Locate the cell with the specified text and output its (X, Y) center coordinate. 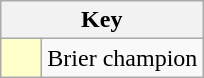
Brier champion (122, 58)
Key (102, 20)
